Search for the cell housing the specified text and yield its [X, Y] center coordinate. 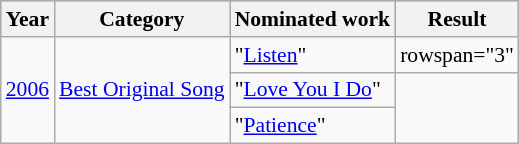
Result [457, 19]
2006 [28, 90]
Nominated work [312, 19]
rowspan="3" [457, 55]
Category [142, 19]
"Listen" [312, 55]
"Love You I Do" [312, 90]
"Patience" [312, 126]
Best Original Song [142, 90]
Year [28, 19]
